Scan for the cell matching the given text and deliver its (X, Y) coordinate at center. 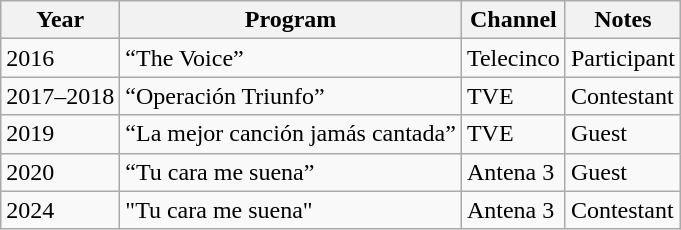
"Tu cara me suena" (291, 210)
“The Voice” (291, 58)
“Tu cara me suena” (291, 172)
Participant (622, 58)
2017–2018 (60, 96)
2024 (60, 210)
Channel (513, 20)
Notes (622, 20)
Year (60, 20)
Program (291, 20)
“Operación Triunfo” (291, 96)
2019 (60, 134)
2020 (60, 172)
“La mejor canción jamás cantada” (291, 134)
Telecinco (513, 58)
2016 (60, 58)
